Find where the given text appears and provide that cell's center as [x, y] coordinate. 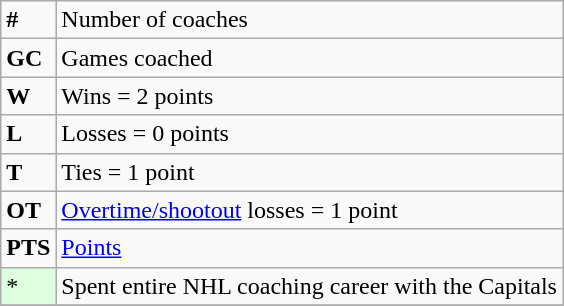
L [28, 134]
PTS [28, 248]
Spent entire NHL coaching career with the Capitals [310, 286]
OT [28, 210]
Games coached [310, 58]
Ties = 1 point [310, 172]
Overtime/shootout losses = 1 point [310, 210]
T [28, 172]
# [28, 20]
Wins = 2 points [310, 96]
Points [310, 248]
* [28, 286]
Number of coaches [310, 20]
W [28, 96]
GC [28, 58]
Losses = 0 points [310, 134]
